Scan for the cell matching the given text and deliver its [x, y] coordinate at center. 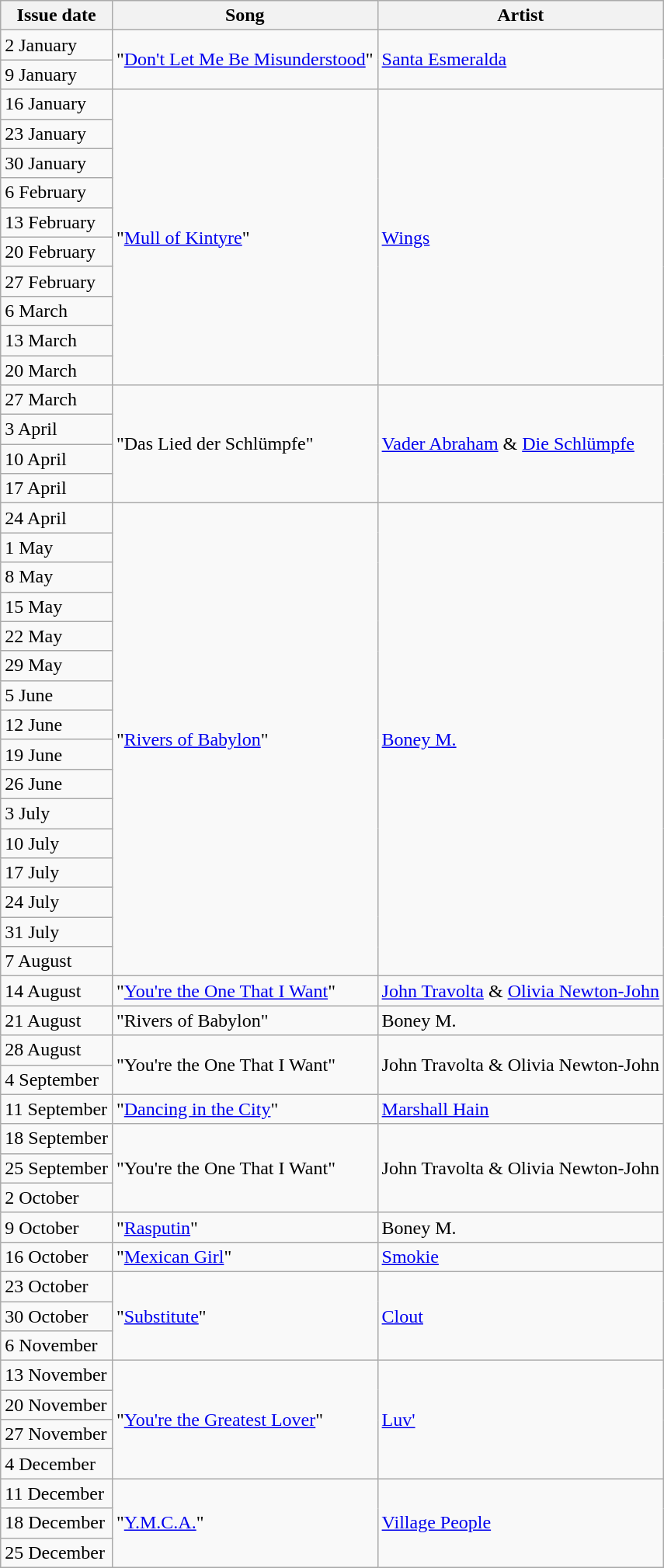
Luv' [520, 1420]
17 July [57, 873]
"Rasputin" [245, 1227]
19 June [57, 754]
16 October [57, 1257]
Village People [520, 1523]
"Substitute" [245, 1316]
Smokie [520, 1257]
24 July [57, 902]
10 July [57, 843]
28 August [57, 1050]
10 April [57, 459]
6 November [57, 1346]
27 February [57, 281]
25 September [57, 1168]
20 November [57, 1405]
13 November [57, 1375]
Clout [520, 1316]
6 February [57, 193]
3 April [57, 429]
26 June [57, 784]
31 July [57, 932]
"You're the Greatest Lover" [245, 1420]
14 August [57, 991]
27 March [57, 400]
11 December [57, 1493]
4 December [57, 1464]
Marshall Hain [520, 1109]
7 August [57, 961]
"Y.M.C.A." [245, 1523]
Wings [520, 238]
3 July [57, 813]
20 March [57, 370]
20 February [57, 252]
30 January [57, 163]
Artist [520, 16]
9 January [57, 75]
1 May [57, 548]
18 December [57, 1523]
9 October [57, 1227]
25 December [57, 1552]
"Das Lied der Schlümpfe" [245, 444]
6 March [57, 311]
Issue date [57, 16]
18 September [57, 1139]
21 August [57, 1020]
13 March [57, 340]
12 June [57, 725]
27 November [57, 1434]
"Dancing in the City" [245, 1109]
2 October [57, 1198]
23 October [57, 1286]
15 May [57, 607]
23 January [57, 134]
"Don't Let Me Be Misunderstood" [245, 60]
22 May [57, 636]
8 May [57, 577]
11 September [57, 1109]
"Mexican Girl" [245, 1257]
4 September [57, 1080]
17 April [57, 488]
Vader Abraham & Die Schlümpfe [520, 444]
5 June [57, 695]
"Mull of Kintyre" [245, 238]
2 January [57, 45]
30 October [57, 1316]
Santa Esmeralda [520, 60]
Song [245, 16]
13 February [57, 222]
24 April [57, 518]
29 May [57, 666]
16 January [57, 104]
